Find where the given text appears and provide that cell's center as (X, Y) coordinate. 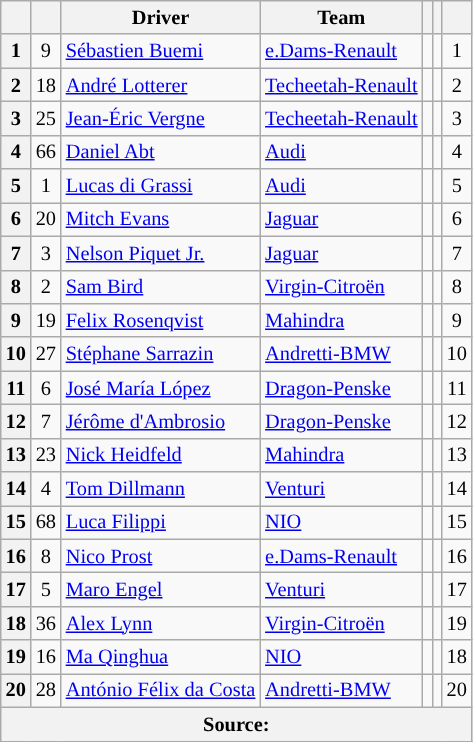
Team (341, 17)
José María López (160, 388)
Sébastien Buemi (160, 51)
Felix Rosenqvist (160, 320)
Daniel Abt (160, 152)
Nico Prost (160, 556)
António Félix da Costa (160, 690)
68 (46, 522)
Alex Lynn (160, 623)
23 (46, 455)
36 (46, 623)
Nick Heidfeld (160, 455)
Jean-Éric Vergne (160, 118)
66 (46, 152)
André Lotterer (160, 85)
Sam Bird (160, 287)
Driver (160, 17)
Lucas di Grassi (160, 186)
Stéphane Sarrazin (160, 354)
25 (46, 118)
Luca Filippi (160, 522)
28 (46, 690)
Source: (236, 724)
Ma Qinghua (160, 657)
Tom Dillmann (160, 489)
Jérôme d'Ambrosio (160, 421)
Maro Engel (160, 589)
27 (46, 354)
Nelson Piquet Jr. (160, 253)
Mitch Evans (160, 219)
